Scan for the cell matching the given text and deliver its [X, Y] coordinate at center. 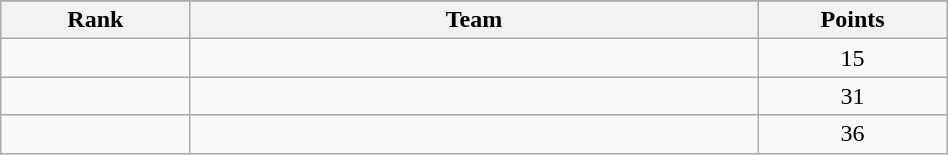
36 [852, 134]
31 [852, 96]
Team [474, 20]
15 [852, 58]
Rank [96, 20]
Points [852, 20]
